Output the [X, Y] coordinate of the center of the cell containing the given text.  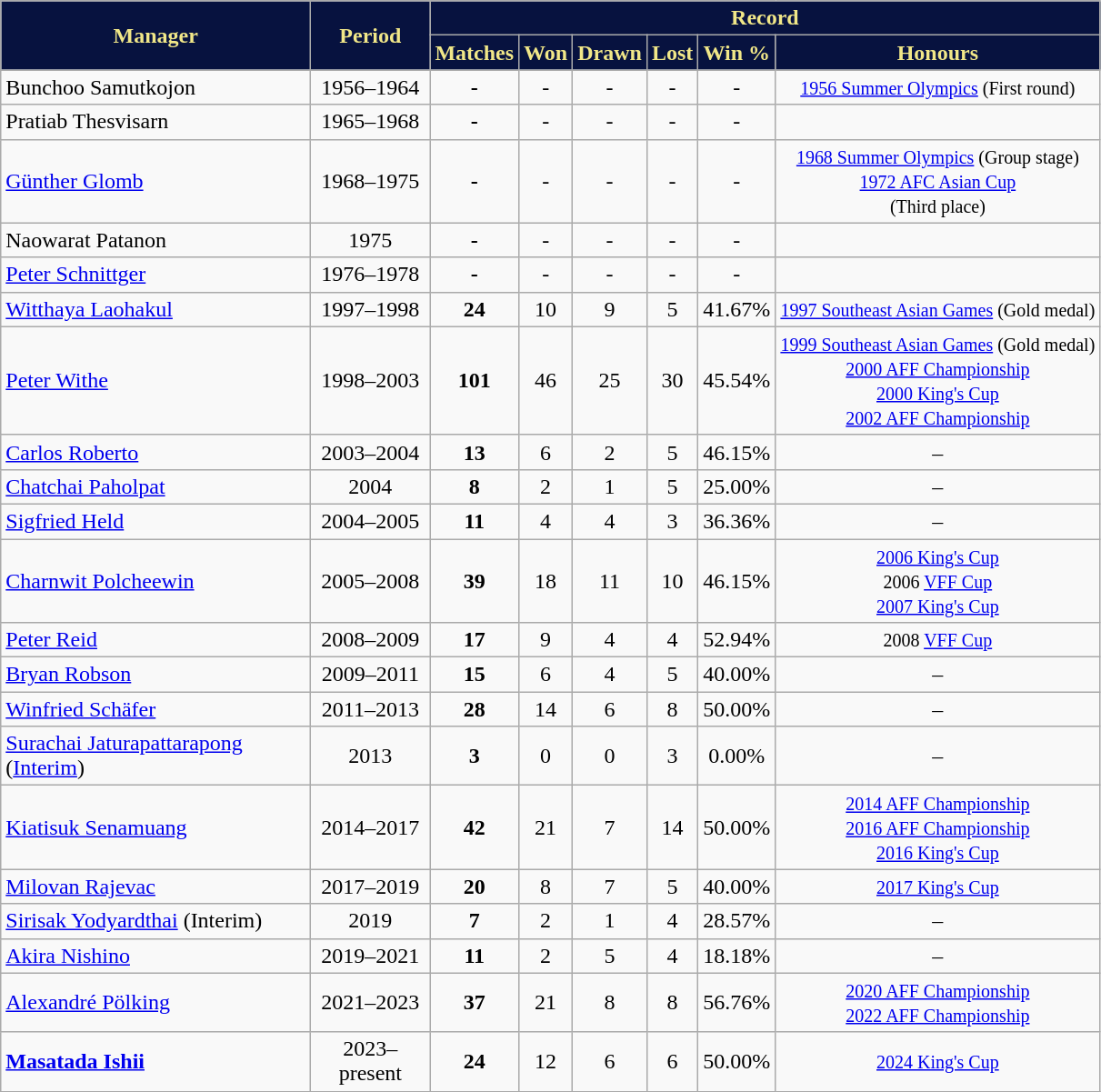
37 [475, 1002]
28 [475, 709]
1997–1998 [371, 309]
1998–2003 [371, 380]
25.00% [736, 486]
1999 Southeast Asian Games (Gold medal) 2000 AFF Championship2000 King's Cup2002 AFF Championship [938, 380]
2020 AFF Championship2022 AFF Championship [938, 1002]
Period [371, 35]
0.00% [736, 756]
Carlos Roberto [156, 452]
Milovan Rajevac [156, 887]
2019–2021 [371, 956]
18 [545, 580]
12 [545, 1062]
41.67% [736, 309]
Akira Nishino [156, 956]
Sirisak Yodyardthai (Interim) [156, 921]
Peter Schnittger [156, 275]
2019 [371, 921]
Bunchoo Samutkojon [156, 87]
1975 [371, 240]
56.76% [736, 1002]
2021–2023 [371, 1002]
2011–2013 [371, 709]
Surachai Jaturapattarapong (Interim) [156, 756]
1965–1968 [371, 122]
Record [766, 18]
2014 AFF Championship2016 AFF Championship2016 King's Cup [938, 827]
Sigfried Held [156, 521]
Peter Reid [156, 640]
Pratiab Thesvisarn [156, 122]
2006 King's Cup2006 VFF Cup2007 King's Cup [938, 580]
Honours [938, 53]
52.94% [736, 640]
20 [475, 887]
15 [475, 675]
25 [610, 380]
Won [545, 53]
2009–2011 [371, 675]
1997 Southeast Asian Games (Gold medal) [938, 309]
18.18% [736, 956]
2003–2004 [371, 452]
1956–1964 [371, 87]
2008 VFF Cup [938, 640]
46 [545, 380]
1956 Summer Olympics (First round) [938, 87]
Drawn [610, 53]
Kiatisuk Senamuang [156, 827]
Winfried Schäfer [156, 709]
28.57% [736, 921]
Matches [475, 53]
17 [475, 640]
2024 King's Cup [938, 1062]
2013 [371, 756]
Chatchai Paholpat [156, 486]
Alexandré Pölking [156, 1002]
Charnwit Polcheewin [156, 580]
Win % [736, 53]
2005–2008 [371, 580]
2023–present [371, 1062]
Günther Glomb [156, 181]
39 [475, 580]
Witthaya Laohakul [156, 309]
Lost [672, 53]
2014–2017 [371, 827]
2004 [371, 486]
1976–1978 [371, 275]
36.36% [736, 521]
13 [475, 452]
1968–1975 [371, 181]
2017–2019 [371, 887]
Bryan Robson [156, 675]
1968 Summer Olympics (Group stage)1972 AFC Asian Cup(Third place) [938, 181]
2008–2009 [371, 640]
Manager [156, 35]
Peter Withe [156, 380]
45.54% [736, 380]
42 [475, 827]
Naowarat Patanon [156, 240]
2004–2005 [371, 521]
101 [475, 380]
2017 King's Cup [938, 887]
Masatada Ishii [156, 1062]
30 [672, 380]
